Scan for the cell matching the given text and deliver its [X, Y] coordinate at center. 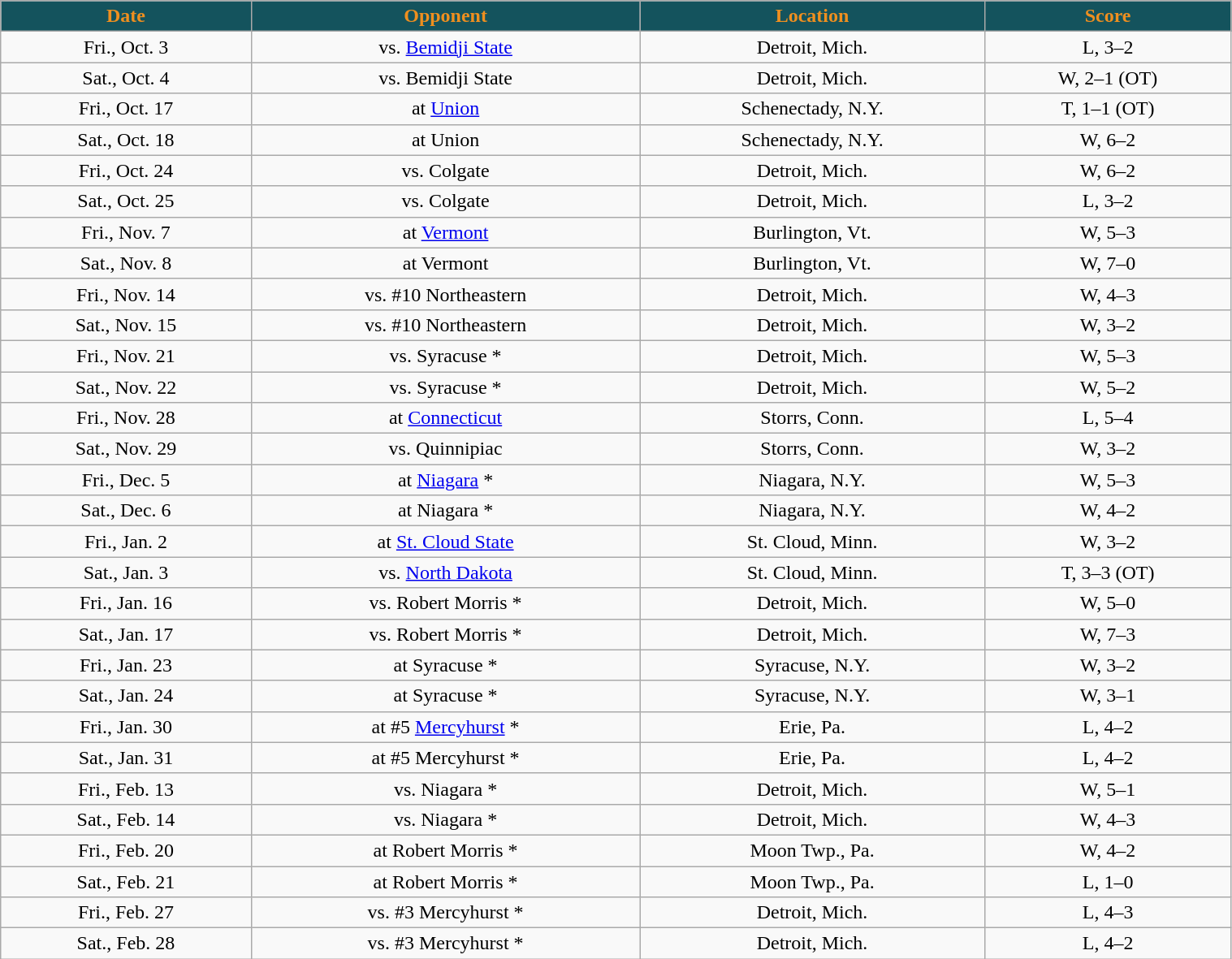
Fri., Jan. 16 [126, 603]
Sat., Feb. 21 [126, 881]
Fri., Nov. 7 [126, 232]
Fri., Oct. 24 [126, 171]
Fri., Feb. 27 [126, 913]
Fri., Oct. 17 [126, 109]
Sat., Nov. 29 [126, 449]
Fri., Jan. 30 [126, 727]
Sat., Oct. 4 [126, 78]
at Connecticut [445, 418]
Sat., Oct. 18 [126, 140]
Opponent [445, 16]
Sat., Jan. 17 [126, 634]
Sat., Nov. 22 [126, 387]
W, 3–1 [1108, 696]
Fri., Feb. 20 [126, 850]
Sat., Nov. 8 [126, 263]
Score [1108, 16]
Sat., Nov. 15 [126, 325]
T, 1–1 (OT) [1108, 109]
at St. Cloud State [445, 542]
Fri., Feb. 13 [126, 788]
Fri., Nov. 28 [126, 418]
T, 3–3 (OT) [1108, 572]
W, 5–0 [1108, 603]
vs. Quinnipiac [445, 449]
L, 4–3 [1108, 913]
Sat., Dec. 6 [126, 511]
vs. North Dakota [445, 572]
W, 7–0 [1108, 263]
L, 1–0 [1108, 881]
W, 5–1 [1108, 788]
Fri., Oct. 3 [126, 47]
Sat., Feb. 14 [126, 819]
Fri., Jan. 23 [126, 665]
Fri., Nov. 14 [126, 294]
Fri., Nov. 21 [126, 356]
Sat., Feb. 28 [126, 944]
Sat., Oct. 25 [126, 201]
Fri., Dec. 5 [126, 480]
Location [812, 16]
W, 7–3 [1108, 634]
Sat., Jan. 3 [126, 572]
Date [126, 16]
Fri., Jan. 2 [126, 542]
W, 5–2 [1108, 387]
Sat., Jan. 31 [126, 758]
L, 5–4 [1108, 418]
Sat., Jan. 24 [126, 696]
W, 2–1 (OT) [1108, 78]
